For the text-containing cell, return its midpoint in [x, y] coordinate format. 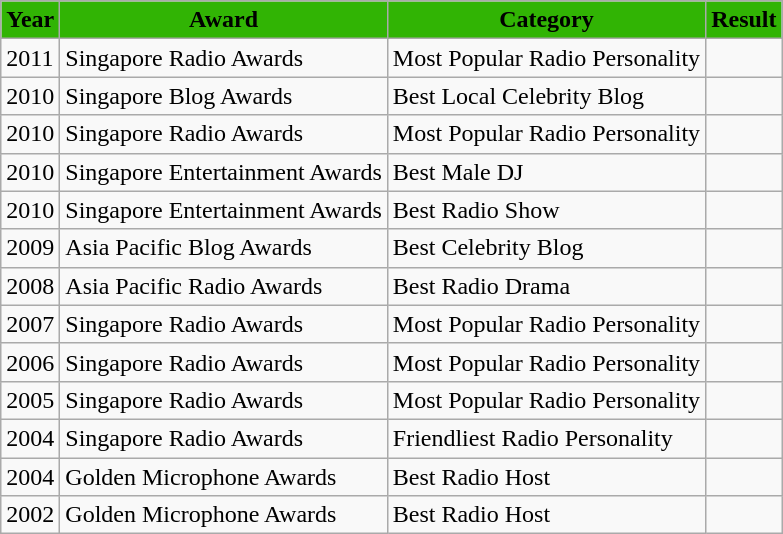
Asia Pacific Radio Awards [224, 286]
2007 [30, 324]
Best Radio Show [546, 210]
Category [546, 20]
Asia Pacific Blog Awards [224, 248]
Best Male DJ [546, 172]
Best Radio Drama [546, 286]
Award [224, 20]
Friendliest Radio Personality [546, 438]
2011 [30, 58]
Best Celebrity Blog [546, 248]
Year [30, 20]
2008 [30, 286]
2006 [30, 362]
Result [744, 20]
Best Local Celebrity Blog [546, 96]
2002 [30, 515]
2009 [30, 248]
Singapore Blog Awards [224, 96]
2005 [30, 400]
